Identify which cell holds the provided text, then report its (x, y) central coordinate. 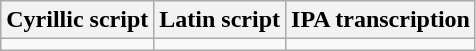
Latin script (220, 20)
Cyrillic script (78, 20)
IPA transcription (381, 20)
